Output the [X, Y] coordinate of the center of the cell containing the given text.  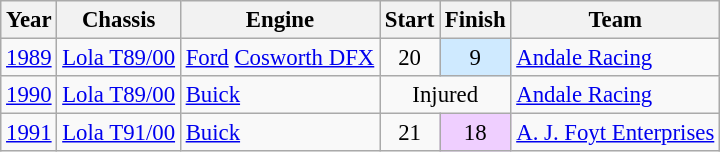
Injured [446, 95]
Engine [280, 20]
A. J. Foyt Enterprises [616, 133]
20 [410, 58]
Finish [476, 20]
Lola T91/00 [118, 133]
9 [476, 58]
18 [476, 133]
Year [29, 20]
21 [410, 133]
1990 [29, 95]
Chassis [118, 20]
1989 [29, 58]
Team [616, 20]
Ford Cosworth DFX [280, 58]
Start [410, 20]
1991 [29, 133]
